Capture the cell that displays the provided text and extract its [X, Y] central coordinate. 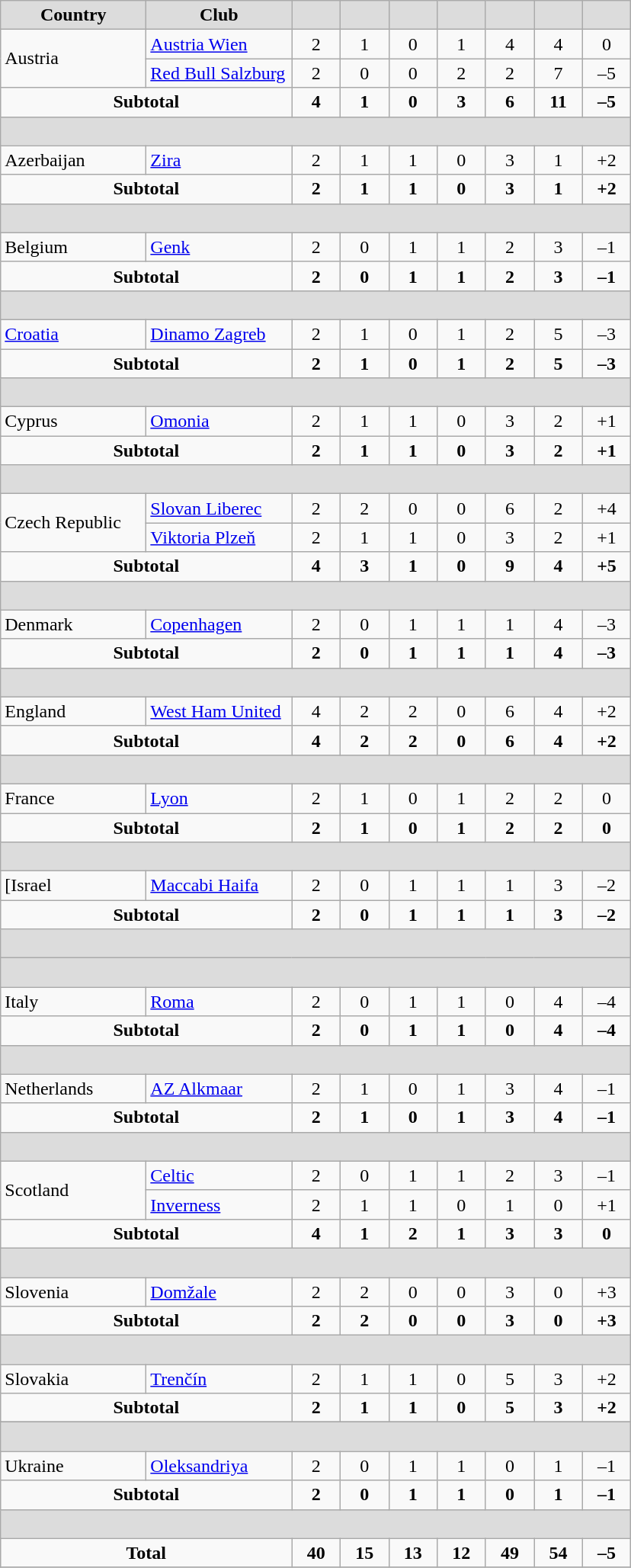
Lyon [219, 798]
Trenčín [219, 1379]
+4 [607, 508]
Belgium [73, 247]
Croatia [73, 334]
11 [559, 102]
Netherlands [73, 1089]
Roma [219, 1002]
Slovenia [73, 1292]
Slovakia [73, 1379]
Cyprus [73, 422]
+5 [607, 566]
Club [219, 15]
Austria [73, 59]
Denmark [73, 624]
49 [510, 1553]
Viktoria Plzeň [219, 537]
40 [316, 1553]
[Israel [73, 886]
AZ Alkmaar [219, 1089]
Slovan Liberec [219, 508]
Zira [219, 160]
Omonia [219, 422]
12 [462, 1553]
54 [559, 1553]
Italy [73, 1002]
Scotland [73, 1190]
9 [510, 566]
7 [559, 73]
Total [146, 1553]
Inverness [219, 1204]
England [73, 711]
13 [413, 1553]
Dinamo Zagreb [219, 334]
Genk [219, 247]
West Ham United [219, 711]
Maccabi Haifa [219, 886]
Domžale [219, 1292]
France [73, 798]
Country [73, 15]
Ukraine [73, 1466]
Czech Republic [73, 523]
Azerbaijan [73, 160]
Oleksandriya [219, 1466]
Austria Wien [219, 44]
Celtic [219, 1175]
15 [364, 1553]
Red Bull Salzburg [219, 73]
Copenhagen [219, 624]
